Determine the (x, y) coordinate at the center of the cell enclosing the given text.  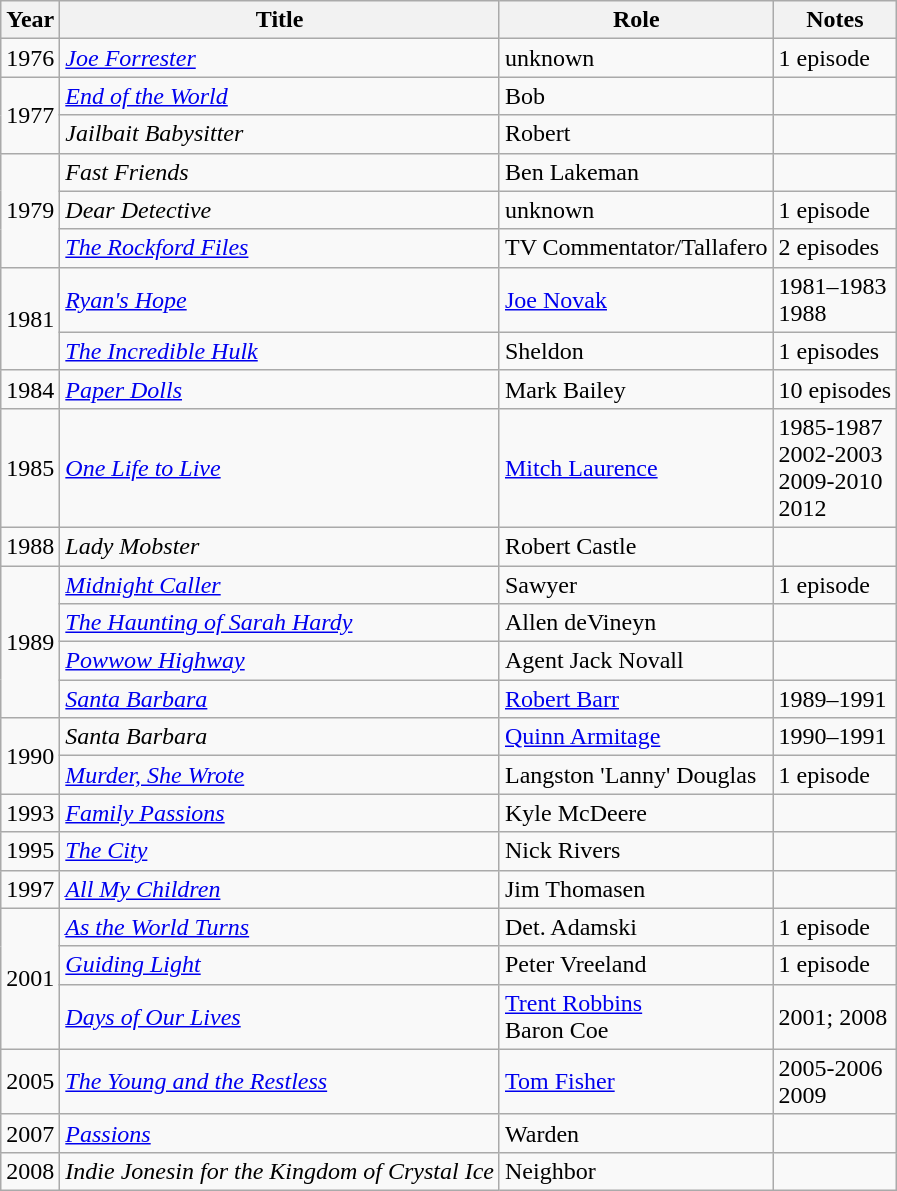
1977 (30, 115)
1 episodes (835, 351)
1985 (30, 468)
Robert Barr (636, 699)
Midnight Caller (280, 585)
As the World Turns (280, 927)
End of the World (280, 96)
2001; 2008 (835, 1016)
Title (280, 20)
Indie Jonesin for the Kingdom of Crystal Ice (280, 1171)
Bob (636, 96)
Robert Castle (636, 546)
1981–19831988 (835, 300)
1990 (30, 756)
Robert (636, 134)
1985-19872002-20032009-20102012 (835, 468)
Role (636, 20)
Jim Thomasen (636, 889)
2005 (30, 1082)
Fast Friends (280, 172)
Joe Forrester (280, 58)
1988 (30, 546)
1979 (30, 210)
Sawyer (636, 585)
1990–1991 (835, 737)
Murder, She Wrote (280, 775)
The Haunting of Sarah Hardy (280, 623)
1976 (30, 58)
Warden (636, 1133)
The Rockford Files (280, 248)
The Young and the Restless (280, 1082)
One Life to Live (280, 468)
2007 (30, 1133)
Tom Fisher (636, 1082)
Joe Novak (636, 300)
2001 (30, 978)
Ryan's Hope (280, 300)
Year (30, 20)
Mitch Laurence (636, 468)
1981 (30, 318)
Days of Our Lives (280, 1016)
1995 (30, 851)
1984 (30, 389)
Sheldon (636, 351)
Allen deVineyn (636, 623)
The Incredible Hulk (280, 351)
Jailbait Babysitter (280, 134)
10 episodes (835, 389)
Notes (835, 20)
1989 (30, 642)
Paper Dolls (280, 389)
Trent Robbins Baron Coe (636, 1016)
Family Passions (280, 813)
Guiding Light (280, 965)
Powwow Highway (280, 661)
Nick Rivers (636, 851)
All My Children (280, 889)
Det. Adamski (636, 927)
Lady Mobster (280, 546)
The City (280, 851)
Ben Lakeman (636, 172)
Peter Vreeland (636, 965)
Mark Bailey (636, 389)
Quinn Armitage (636, 737)
Neighbor (636, 1171)
1989–1991 (835, 699)
2008 (30, 1171)
2005-20062009 (835, 1082)
Langston 'Lanny' Douglas (636, 775)
TV Commentator/Tallafero (636, 248)
Agent Jack Novall (636, 661)
1993 (30, 813)
Dear Detective (280, 210)
Kyle McDeere (636, 813)
2 episodes (835, 248)
1997 (30, 889)
Passions (280, 1133)
